Return (x, y) of the center of cell containing provided text 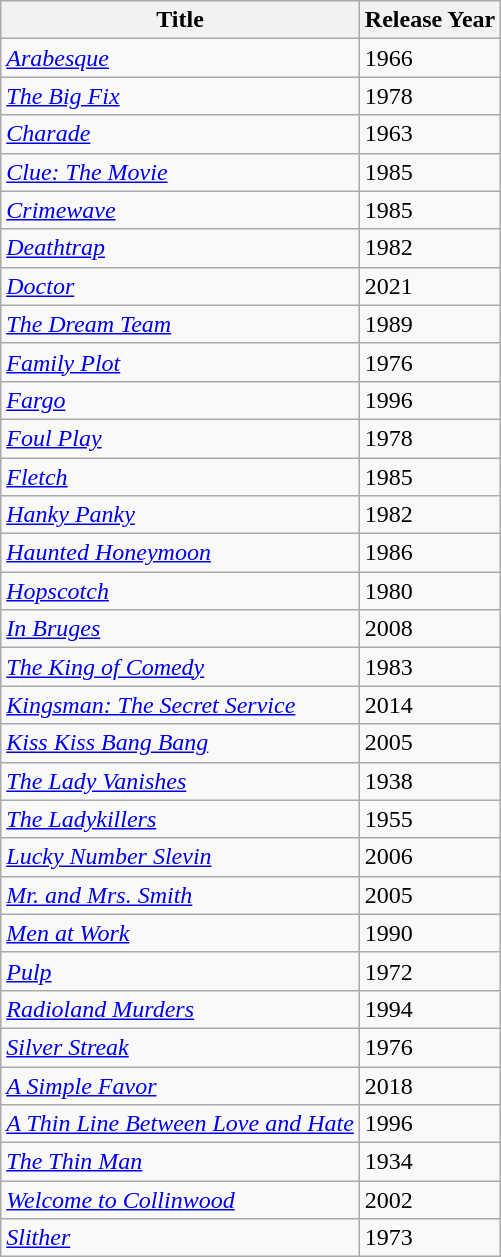
Arabesque (180, 58)
Kingsman: The Secret Service (180, 705)
Men at Work (180, 933)
Hanky Panky (180, 515)
Title (180, 20)
Radioland Murders (180, 1009)
Lucky Number Slevin (180, 857)
1972 (430, 971)
1966 (430, 58)
Charade (180, 134)
2014 (430, 705)
1994 (430, 1009)
1983 (430, 667)
A Simple Favor (180, 1085)
The Thin Man (180, 1162)
1963 (430, 134)
A Thin Line Between Love and Hate (180, 1124)
2021 (430, 286)
Welcome to Collinwood (180, 1200)
Doctor (180, 286)
The Big Fix (180, 96)
1973 (430, 1238)
Crimewave (180, 210)
The King of Comedy (180, 667)
2002 (430, 1200)
Pulp (180, 971)
The Dream Team (180, 324)
Clue: The Movie (180, 172)
2006 (430, 857)
The Lady Vanishes (180, 781)
Mr. and Mrs. Smith (180, 895)
In Bruges (180, 629)
Silver Streak (180, 1047)
Release Year (430, 20)
1938 (430, 781)
Deathtrap (180, 248)
1989 (430, 324)
Foul Play (180, 438)
2018 (430, 1085)
Fletch (180, 477)
Hopscotch (180, 591)
1990 (430, 933)
Slither (180, 1238)
1955 (430, 819)
Family Plot (180, 362)
1934 (430, 1162)
1980 (430, 591)
Kiss Kiss Bang Bang (180, 743)
The Ladykillers (180, 819)
Fargo (180, 400)
1986 (430, 553)
Haunted Honeymoon (180, 553)
2008 (430, 629)
